Determine the [X, Y] coordinate at the center of the cell enclosing the given text.  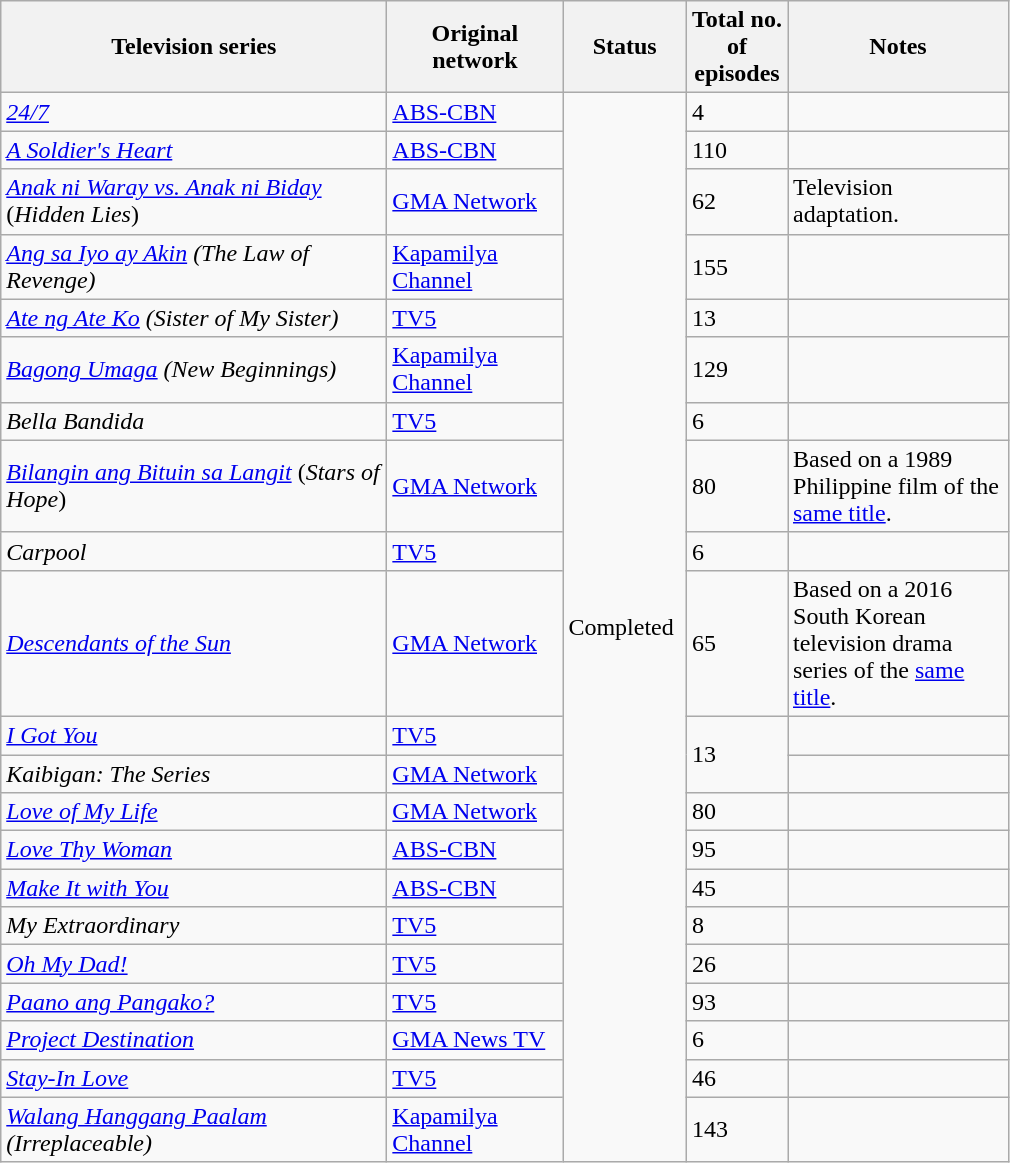
129 [736, 370]
Walang Hanggang Paalam (Irreplaceable) [194, 1130]
Original network [475, 47]
GMA News TV [475, 1040]
Bella Bandida [194, 421]
Television series [194, 47]
Make It with You [194, 888]
Based on a 1989 Philippine film of the same title. [898, 486]
4 [736, 112]
Ang sa Iyo ay Akin (The Law of Revenge) [194, 266]
Descendants of the Sun [194, 643]
A Soldier's Heart [194, 150]
I Got You [194, 735]
Completed [625, 628]
Notes [898, 47]
95 [736, 850]
Status [625, 47]
Kaibigan: The Series [194, 773]
110 [736, 150]
Bilangin ang Bituin sa Langit (Stars of Hope) [194, 486]
Project Destination [194, 1040]
Anak ni Waray vs. Anak ni Biday (Hidden Lies) [194, 202]
Paano ang Pangako? [194, 1002]
Love of My Life [194, 812]
62 [736, 202]
143 [736, 1130]
8 [736, 926]
45 [736, 888]
My Extraordinary [194, 926]
Based on a 2016 South Korean television drama series of the same title. [898, 643]
93 [736, 1002]
Ate ng Ate Ko (Sister of My Sister) [194, 318]
46 [736, 1078]
Stay-In Love [194, 1078]
Television adaptation. [898, 202]
155 [736, 266]
24/7 [194, 112]
Bagong Umaga (New Beginnings) [194, 370]
Carpool [194, 551]
Love Thy Woman [194, 850]
65 [736, 643]
Total no. of episodes [736, 47]
Oh My Dad! [194, 964]
26 [736, 964]
